Provide the (X, Y) coordinate of the cell's center where the given text is located.  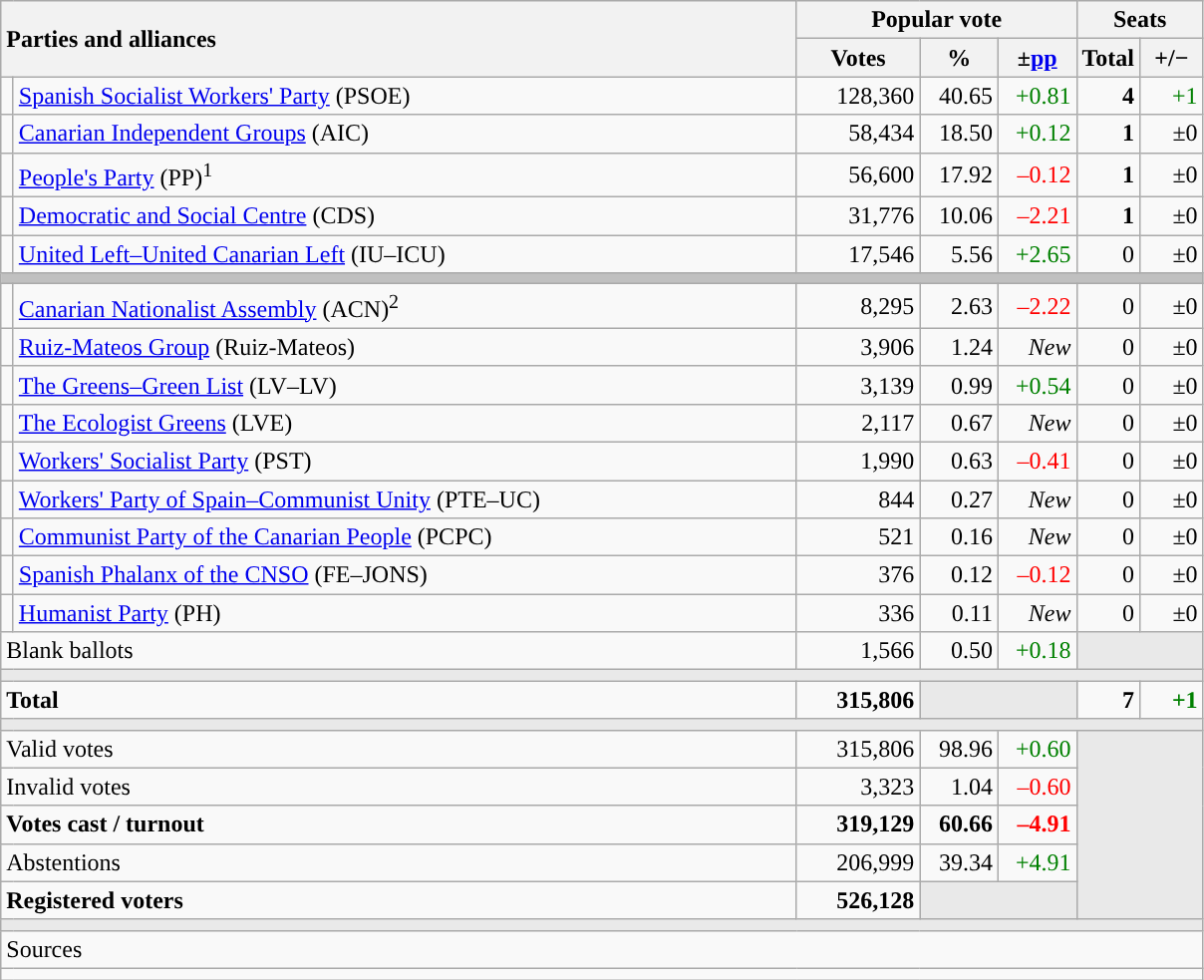
People's Party (PP)1 (405, 175)
Blank ballots (399, 651)
319,129 (858, 824)
Workers' Socialist Party (PST) (405, 461)
+0.81 (1037, 96)
Parties and alliances (399, 39)
Communist Party of the Canarian People (PCPC) (405, 537)
Votes (858, 58)
–2.21 (1037, 216)
2.63 (959, 307)
1,990 (858, 461)
Spanish Socialist Workers' Party (PSOE) (405, 96)
Registered voters (399, 900)
10.06 (959, 216)
3,139 (858, 385)
98.96 (959, 749)
0.63 (959, 461)
0.11 (959, 613)
0.99 (959, 385)
56,600 (858, 175)
–2.22 (1037, 307)
Workers' Party of Spain–Communist Unity (PTE–UC) (405, 499)
0.67 (959, 423)
Humanist Party (PH) (405, 613)
336 (858, 613)
+0.60 (1037, 749)
60.66 (959, 824)
Sources (602, 949)
United Left–United Canarian Left (IU–ICU) (405, 254)
±pp (1037, 58)
The Greens–Green List (LV–LV) (405, 385)
1,566 (858, 651)
The Ecologist Greens (LVE) (405, 423)
Invalid votes (399, 787)
17,546 (858, 254)
7 (1108, 700)
Valid votes (399, 749)
128,360 (858, 96)
0.16 (959, 537)
206,999 (858, 862)
3,323 (858, 787)
0.50 (959, 651)
17.92 (959, 175)
40.65 (959, 96)
Seats (1140, 20)
–0.60 (1037, 787)
Canarian Nationalist Assembly (ACN)2 (405, 307)
0.27 (959, 499)
+0.12 (1037, 134)
–4.91 (1037, 824)
5.56 (959, 254)
58,434 (858, 134)
Popular vote (937, 20)
+0.18 (1037, 651)
Democratic and Social Centre (CDS) (405, 216)
39.34 (959, 862)
+2.65 (1037, 254)
4 (1108, 96)
31,776 (858, 216)
Spanish Phalanx of the CNSO (FE–JONS) (405, 575)
1.24 (959, 347)
1.04 (959, 787)
+0.54 (1037, 385)
+4.91 (1037, 862)
526,128 (858, 900)
3,906 (858, 347)
18.50 (959, 134)
376 (858, 575)
8,295 (858, 307)
521 (858, 537)
Abstentions (399, 862)
2,117 (858, 423)
Ruiz-Mateos Group (Ruiz-Mateos) (405, 347)
% (959, 58)
–0.41 (1037, 461)
Votes cast / turnout (399, 824)
844 (858, 499)
0.12 (959, 575)
Canarian Independent Groups (AIC) (405, 134)
+/− (1172, 58)
